Identify which cell holds the provided text, then report its (x, y) central coordinate. 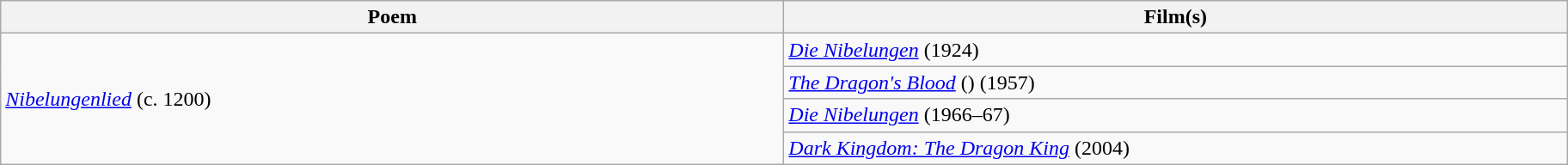
Die Nibelungen (1966–67) (1176, 115)
Die Nibelungen (1924) (1176, 50)
The Dragon's Blood () (1957) (1176, 82)
Film(s) (1176, 17)
Dark Kingdom: The Dragon King (2004) (1176, 148)
Poem (392, 17)
Nibelungenlied (c. 1200) (392, 99)
